Find where the given text appears and provide that cell's center as (X, Y) coordinate. 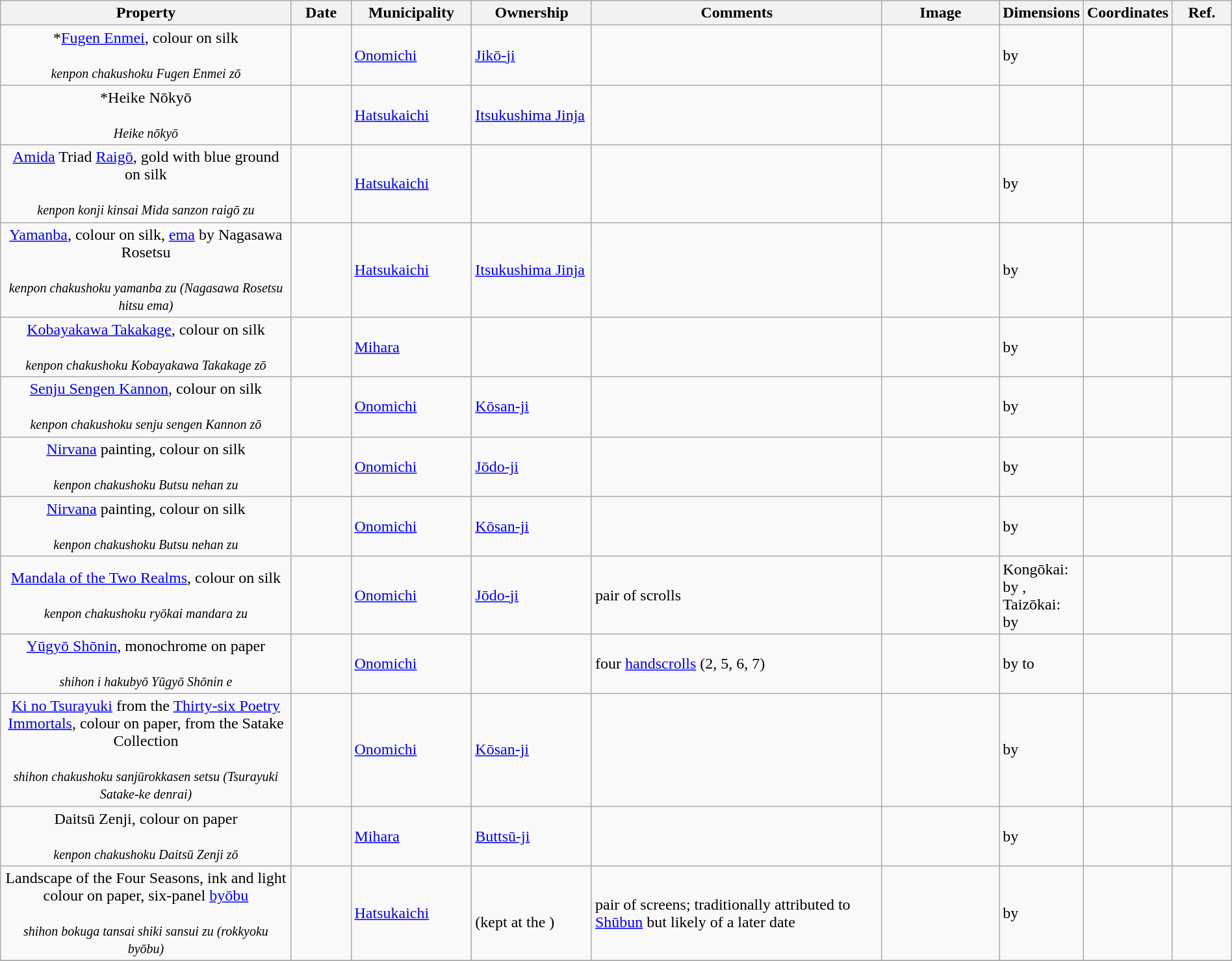
Yūgyō Shōnin, monochrome on papershihon i hakubyō Yūgyō Shōnin e (146, 663)
(kept at the ) (532, 914)
pair of scrolls (737, 595)
pair of screens; traditionally attributed to Shūbun but likely of a later date (737, 914)
Mandala of the Two Realms, colour on silkkenpon chakushoku ryōkai mandara zu (146, 595)
Coordinates (1127, 13)
Dimensions (1042, 13)
Amida Triad Raigō, gold with blue ground on silkkenpon konji kinsai Mida sanzon raigō zu (146, 183)
Comments (737, 13)
Ownership (532, 13)
Kobayakawa Takakage, colour on silkkenpon chakushoku Kobayakawa Takakage zō (146, 347)
*Fugen Enmei, colour on silkkenpon chakushoku Fugen Enmei zō (146, 55)
Buttsū-ji (532, 836)
Kongōkai: by , Taizōkai: by (1042, 595)
Property (146, 13)
by to (1042, 663)
Yamanba, colour on silk, ema by Nagasawa Rosetsukenpon chakushoku yamanba zu (Nagasawa Rosetsu hitsu ema) (146, 270)
Jikō-ji (532, 55)
Daitsū Zenji, colour on paperkenpon chakushoku Daitsū Zenji zō (146, 836)
Image (940, 13)
Ref. (1202, 13)
Senju Sengen Kannon, colour on silkkenpon chakushoku senju sengen Kannon zō (146, 407)
four handscrolls (2, 5, 6, 7) (737, 663)
*Heike NōkyōHeike nōkyō (146, 115)
Municipality (411, 13)
Landscape of the Four Seasons, ink and light colour on paper, six-panel byōbushihon bokuga tansai shiki sansui zu (rokkyoku byōbu) (146, 914)
Date (321, 13)
